Capture the cell that displays the provided text and extract its [x, y] central coordinate. 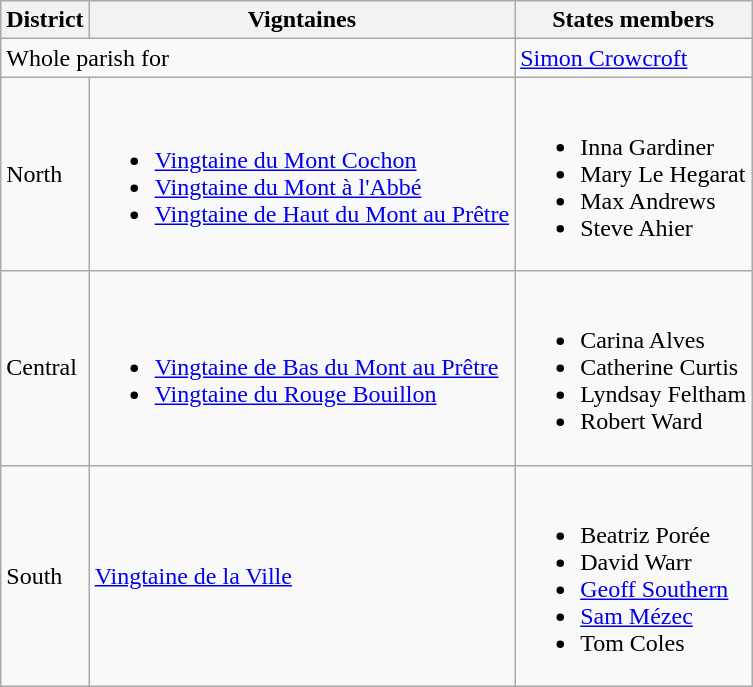
Vingtaine du Mont CochonVingtaine du Mont à l'AbbéVingtaine de Haut du Mont au Prêtre [302, 174]
Whole parish for [258, 58]
North [45, 174]
Central [45, 368]
Beatriz PoréeDavid WarrGeoff SouthernSam MézecTom Coles [634, 576]
Vigntaines [302, 20]
District [45, 20]
Vingtaine de Bas du Mont au PrêtreVingtaine du Rouge Bouillon [302, 368]
South [45, 576]
Simon Crowcroft [634, 58]
Inna GardinerMary Le HegaratMax AndrewsSteve Ahier [634, 174]
Carina AlvesCatherine CurtisLyndsay FelthamRobert Ward [634, 368]
States members [634, 20]
Vingtaine de la Ville [302, 576]
